From the cell containing the given text, extract its center point as [X, Y] coordinate. 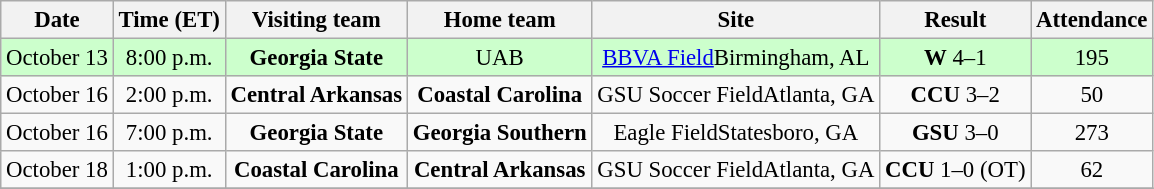
October 13 [57, 58]
Home team [500, 20]
Georgia Southern [500, 133]
W 4–1 [956, 58]
Time (ET) [169, 20]
7:00 p.m. [169, 133]
GSU 3–0 [956, 133]
Attendance [1092, 20]
CCU 1–0 (OT) [956, 170]
1:00 p.m. [169, 170]
195 [1092, 58]
October 18 [57, 170]
273 [1092, 133]
Site [736, 20]
8:00 p.m. [169, 58]
50 [1092, 95]
Visiting team [316, 20]
Eagle FieldStatesboro, GA [736, 133]
Result [956, 20]
Date [57, 20]
2:00 p.m. [169, 95]
UAB [500, 58]
BBVA FieldBirmingham, AL [736, 58]
CCU 3–2 [956, 95]
62 [1092, 170]
